Scan for the cell matching the given text and deliver its (x, y) coordinate at center. 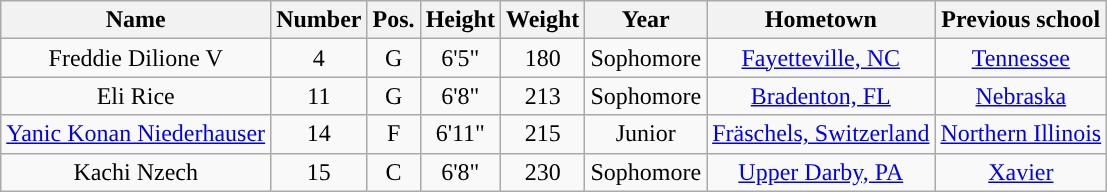
11 (319, 96)
230 (542, 172)
F (394, 134)
Northern Illinois (1021, 134)
Kachi Nzech (136, 172)
Year (646, 20)
Fayetteville, NC (821, 58)
180 (542, 58)
Yanic Konan Niederhauser (136, 134)
Eli Rice (136, 96)
Tennessee (1021, 58)
15 (319, 172)
Freddie Dilione V (136, 58)
Height (460, 20)
6'5" (460, 58)
Pos. (394, 20)
4 (319, 58)
Xavier (1021, 172)
215 (542, 134)
14 (319, 134)
Name (136, 20)
Junior (646, 134)
Fräschels, Switzerland (821, 134)
6'11" (460, 134)
213 (542, 96)
Previous school (1021, 20)
Upper Darby, PA (821, 172)
Weight (542, 20)
Number (319, 20)
Nebraska (1021, 96)
Hometown (821, 20)
C (394, 172)
Bradenton, FL (821, 96)
